Capture the cell that displays the provided text and extract its [x, y] central coordinate. 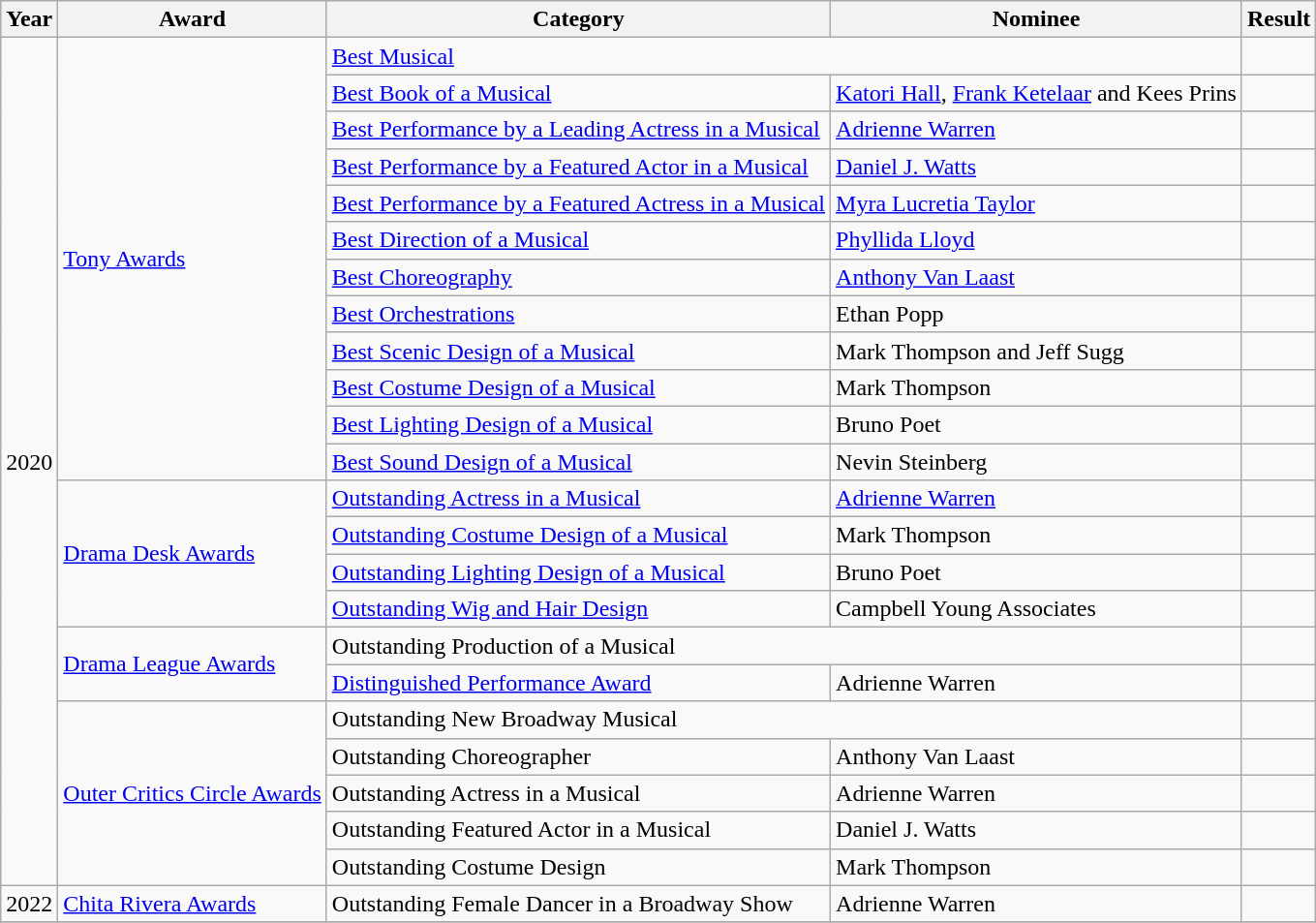
Best Musical [784, 56]
Nominee [1036, 19]
Result [1278, 19]
Best Choreography [578, 277]
Award [192, 19]
Drama Desk Awards [192, 554]
Outstanding New Broadway Musical [784, 720]
Nevin Steinberg [1036, 462]
Outstanding Lighting Design of a Musical [578, 572]
Best Orchestrations [578, 314]
Mark Thompson and Jeff Sugg [1036, 351]
Best Book of a Musical [578, 93]
Best Performance by a Featured Actress in a Musical [578, 203]
Myra Lucretia Taylor [1036, 203]
Katori Hall, Frank Ketelaar and Kees Prins [1036, 93]
Ethan Popp [1036, 314]
Distinguished Performance Award [578, 683]
Campbell Young Associates [1036, 609]
2020 [29, 461]
Year [29, 19]
Category [578, 19]
Outstanding Featured Actor in a Musical [578, 830]
Best Costume Design of a Musical [578, 387]
Chita Rivera Awards [192, 904]
Phyllida Lloyd [1036, 240]
Best Performance by a Leading Actress in a Musical [578, 130]
Best Scenic Design of a Musical [578, 351]
Best Sound Design of a Musical [578, 462]
Outstanding Wig and Hair Design [578, 609]
Outstanding Costume Design [578, 867]
2022 [29, 904]
Best Direction of a Musical [578, 240]
Drama League Awards [192, 664]
Best Performance by a Featured Actor in a Musical [578, 167]
Best Lighting Design of a Musical [578, 424]
Outstanding Female Dancer in a Broadway Show [578, 904]
Outstanding Choreographer [578, 756]
Outer Critics Circle Awards [192, 793]
Outstanding Production of a Musical [784, 646]
Outstanding Costume Design of a Musical [578, 536]
Tony Awards [192, 260]
